Determine the [X, Y] coordinate at the center of the cell enclosing the given text.  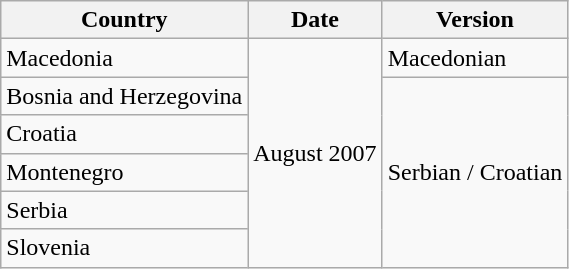
Serbia [124, 210]
Version [475, 20]
Date [315, 20]
August 2007 [315, 153]
Montenegro [124, 172]
Macedonia [124, 58]
Croatia [124, 134]
Slovenia [124, 248]
Bosnia and Herzegovina [124, 96]
Country [124, 20]
Serbian / Croatian [475, 172]
Macedonian [475, 58]
